Determine the (X, Y) coordinate at the center of the cell enclosing the given text.  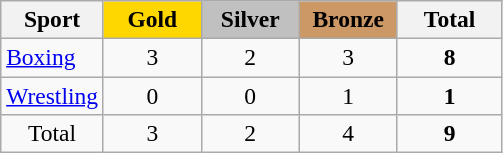
Boxing (52, 57)
Bronze (348, 19)
9 (450, 133)
Wrestling (52, 95)
Sport (52, 19)
Silver (250, 19)
4 (348, 133)
8 (450, 57)
Gold (152, 19)
